Identify which cell holds the provided text, then report its [x, y] central coordinate. 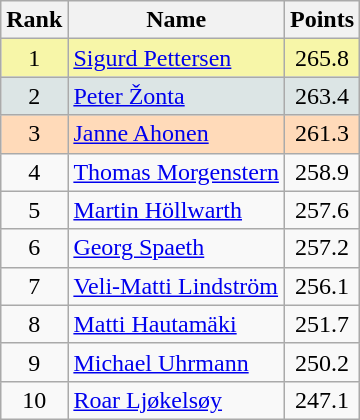
263.4 [322, 96]
247.1 [322, 400]
2 [34, 96]
5 [34, 210]
1 [34, 58]
Points [322, 20]
250.2 [322, 362]
3 [34, 134]
251.7 [322, 324]
256.1 [322, 286]
Michael Uhrmann [176, 362]
Veli-Matti Lindström [176, 286]
Martin Höllwarth [176, 210]
265.8 [322, 58]
Janne Ahonen [176, 134]
261.3 [322, 134]
8 [34, 324]
Matti Hautamäki [176, 324]
4 [34, 172]
10 [34, 400]
9 [34, 362]
258.9 [322, 172]
Sigurd Pettersen [176, 58]
257.6 [322, 210]
Rank [34, 20]
Peter Žonta [176, 96]
7 [34, 286]
Georg Spaeth [176, 248]
Name [176, 20]
Roar Ljøkelsøy [176, 400]
257.2 [322, 248]
Thomas Morgenstern [176, 172]
6 [34, 248]
